For the text-containing cell, return its midpoint in (x, y) coordinate format. 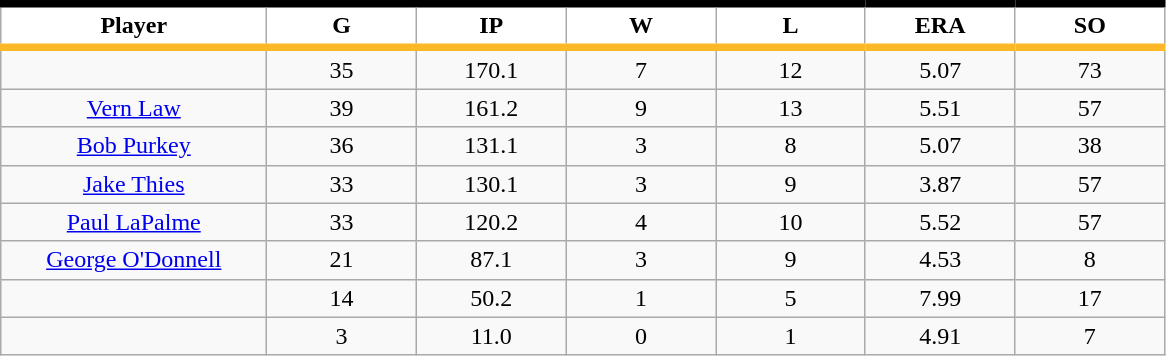
35 (342, 68)
130.1 (491, 184)
ERA (940, 26)
5.52 (940, 222)
36 (342, 146)
SO (1090, 26)
13 (791, 108)
George O'Donnell (134, 260)
5 (791, 298)
4.91 (940, 336)
11.0 (491, 336)
38 (1090, 146)
Jake Thies (134, 184)
12 (791, 68)
10 (791, 222)
39 (342, 108)
G (342, 26)
7.99 (940, 298)
Vern Law (134, 108)
Player (134, 26)
161.2 (491, 108)
Bob Purkey (134, 146)
21 (342, 260)
73 (1090, 68)
170.1 (491, 68)
50.2 (491, 298)
4 (641, 222)
131.1 (491, 146)
W (641, 26)
120.2 (491, 222)
17 (1090, 298)
87.1 (491, 260)
L (791, 26)
4.53 (940, 260)
IP (491, 26)
5.51 (940, 108)
14 (342, 298)
0 (641, 336)
3.87 (940, 184)
Paul LaPalme (134, 222)
